Find where the given text appears and provide that cell's center as (X, Y) coordinate. 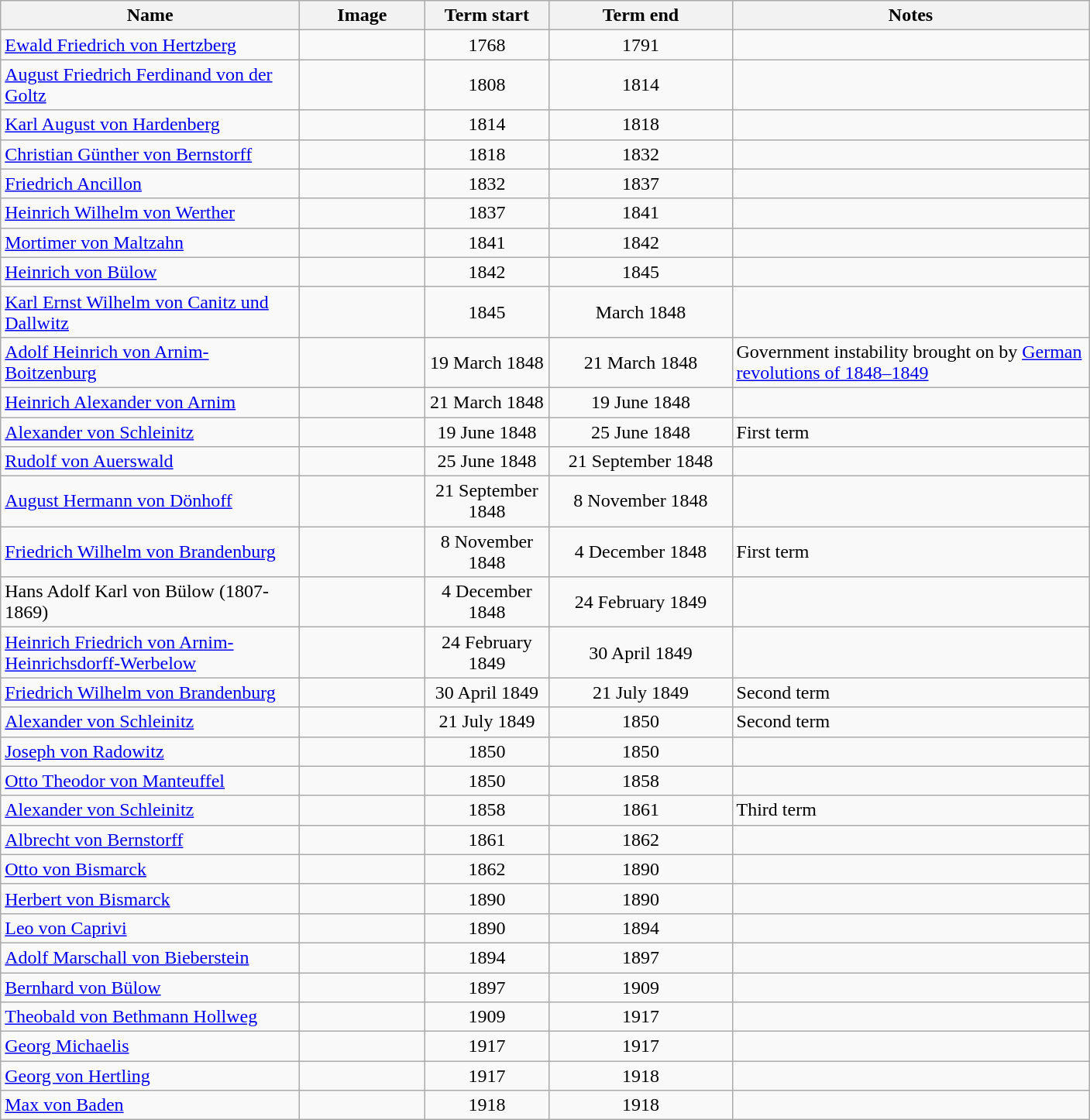
Third term (911, 810)
Max von Baden (150, 1105)
Name (150, 15)
Leo von Caprivi (150, 928)
August Hermann von Dönhoff (150, 502)
Bernhard von Bülow (150, 988)
Otto von Bismarck (150, 869)
Heinrich Alexander von Arnim (150, 402)
1808 (487, 85)
Term end (641, 15)
Heinrich Friedrich von Arnim-Heinrichsdorff-Werbelow (150, 652)
Karl August von Hardenberg (150, 125)
1791 (641, 45)
Mortimer von Maltzahn (150, 242)
Adolf Marschall von Bieberstein (150, 957)
Notes (911, 15)
Theobald von Bethmann Hollweg (150, 1017)
Georg von Hertling (150, 1076)
Joseph von Radowitz (150, 751)
Herbert von Bismarck (150, 898)
Karl Ernst Wilhelm von Canitz und Dallwitz (150, 311)
Government instability brought on by German revolutions of 1848–1849 (911, 362)
Otto Theodor von Manteuffel (150, 781)
August Friedrich Ferdinand von der Goltz (150, 85)
Hans Adolf Karl von Bülow (1807-1869) (150, 603)
Rudolf von Auerswald (150, 462)
Image (363, 15)
Albrecht von Bernstorff (150, 840)
Heinrich von Bülow (150, 272)
Heinrich Wilhelm von Werther (150, 213)
Friedrich Ancillon (150, 184)
Term start (487, 15)
Georg Michaelis (150, 1046)
Ewald Friedrich von Hertzberg (150, 45)
Adolf Heinrich von Arnim-Boitzenburg (150, 362)
19 March 1848 (487, 362)
Christian Günther von Bernstorff (150, 154)
1768 (487, 45)
March 1848 (641, 311)
